For the text-containing cell, return its midpoint in [X, Y] coordinate format. 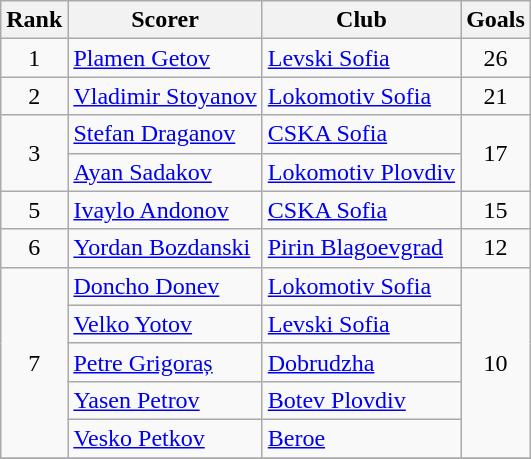
Velko Yotov [165, 324]
21 [496, 96]
Ivaylo Andonov [165, 210]
12 [496, 248]
6 [34, 248]
26 [496, 58]
Dobrudzha [361, 362]
2 [34, 96]
5 [34, 210]
Ayan Sadakov [165, 172]
Yasen Petrov [165, 400]
Petre Grigoraș [165, 362]
Goals [496, 20]
Scorer [165, 20]
Vladimir Stoyanov [165, 96]
Doncho Donev [165, 286]
Botev Plovdiv [361, 400]
1 [34, 58]
Lokomotiv Plovdiv [361, 172]
Stefan Draganov [165, 134]
15 [496, 210]
Rank [34, 20]
3 [34, 153]
Vesko Petkov [165, 438]
10 [496, 362]
Club [361, 20]
7 [34, 362]
Plamen Getov [165, 58]
Beroe [361, 438]
Pirin Blagoevgrad [361, 248]
17 [496, 153]
Yordan Bozdanski [165, 248]
